Locate the cell with the specified text and output its [x, y] center coordinate. 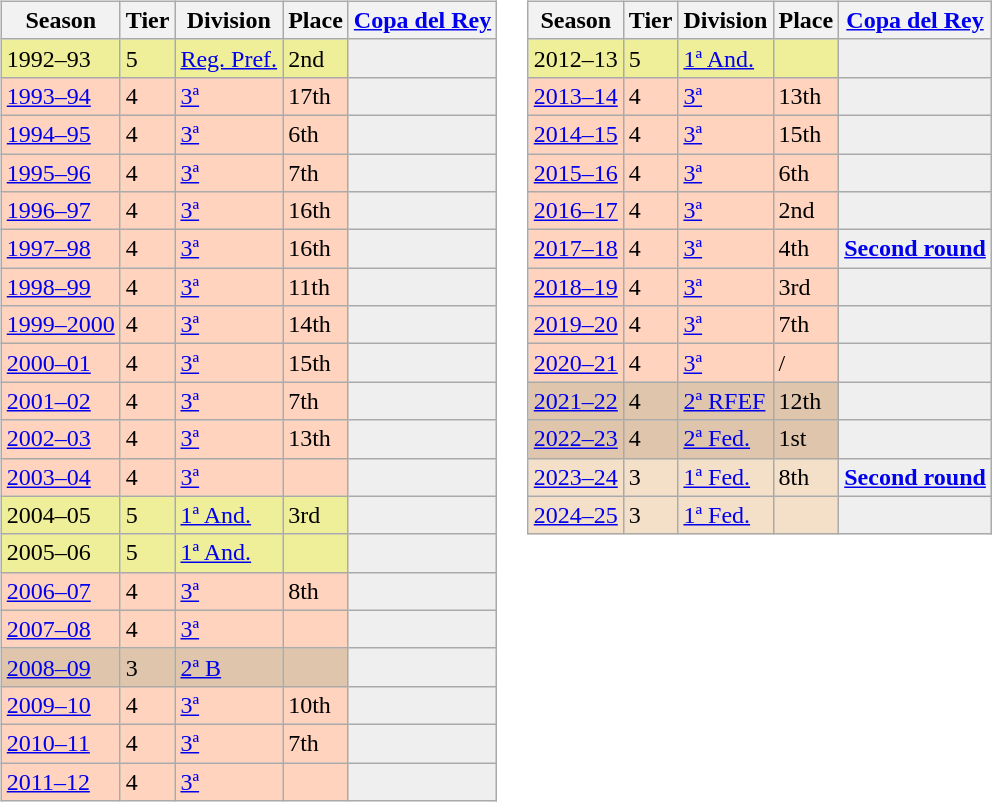
2008–09 [60, 667]
2017–18 [576, 249]
2019–20 [576, 325]
2021–22 [576, 401]
1st [806, 439]
1993–94 [60, 96]
2015–16 [576, 173]
10th [316, 705]
2005–06 [60, 553]
2014–15 [576, 134]
1998–99 [60, 287]
2004–05 [60, 515]
2006–07 [60, 591]
2018–19 [576, 287]
2007–08 [60, 629]
2011–12 [60, 781]
1992–93 [60, 58]
2024–25 [576, 515]
2023–24 [576, 477]
2012–13 [576, 58]
1996–97 [60, 211]
2003–04 [60, 477]
4th [806, 249]
1999–2000 [60, 325]
2001–02 [60, 401]
1997–98 [60, 249]
2020–21 [576, 363]
14th [316, 325]
2ª Fed. [726, 439]
2002–03 [60, 439]
/ [806, 363]
2ª B [229, 667]
17th [316, 96]
2013–14 [576, 96]
Reg. Pref. [229, 58]
1994–95 [60, 134]
2009–10 [60, 705]
2000–01 [60, 363]
2ª RFEF [726, 401]
2022–23 [576, 439]
12th [806, 401]
11th [316, 287]
1995–96 [60, 173]
2010–11 [60, 743]
2016–17 [576, 211]
